Pinpoint the cell where the given text exists, returning its [X, Y] midpoint coordinate. 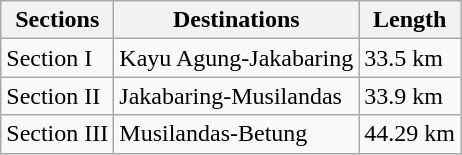
44.29 km [410, 134]
33.9 km [410, 96]
Section I [58, 58]
Jakabaring-Musilandas [236, 96]
Kayu Agung-Jakabaring [236, 58]
Section II [58, 96]
Sections [58, 20]
Length [410, 20]
Destinations [236, 20]
33.5 km [410, 58]
Section III [58, 134]
Musilandas-Betung [236, 134]
